Find where the given text appears and provide that cell's center as [X, Y] coordinate. 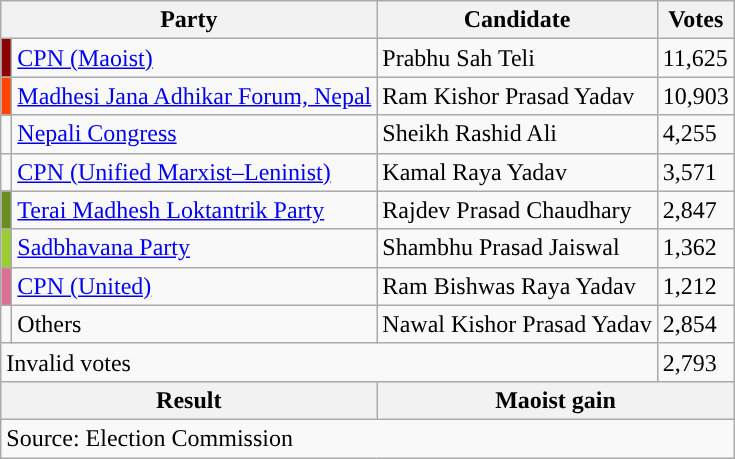
Invalid votes [329, 362]
Maoist gain [556, 400]
Madhesi Jana Adhikar Forum, Nepal [194, 96]
Ram Bishwas Raya Yadav [517, 286]
2,847 [696, 210]
1,212 [696, 286]
Party [189, 20]
Nepali Congress [194, 134]
Nawal Kishor Prasad Yadav [517, 324]
Kamal Raya Yadav [517, 172]
CPN (United) [194, 286]
3,571 [696, 172]
1,362 [696, 248]
10,903 [696, 96]
CPN (Maoist) [194, 58]
Candidate [517, 20]
Result [189, 400]
Sadbhavana Party [194, 248]
4,255 [696, 134]
2,793 [696, 362]
Ram Kishor Prasad Yadav [517, 96]
Others [194, 324]
CPN (Unified Marxist–Leninist) [194, 172]
Shambhu Prasad Jaiswal [517, 248]
2,854 [696, 324]
Rajdev Prasad Chaudhary [517, 210]
Terai Madhesh Loktantrik Party [194, 210]
11,625 [696, 58]
Sheikh Rashid Ali [517, 134]
Source: Election Commission [368, 438]
Prabhu Sah Teli [517, 58]
Votes [696, 20]
